For the text-containing cell, return its midpoint in (X, Y) coordinate format. 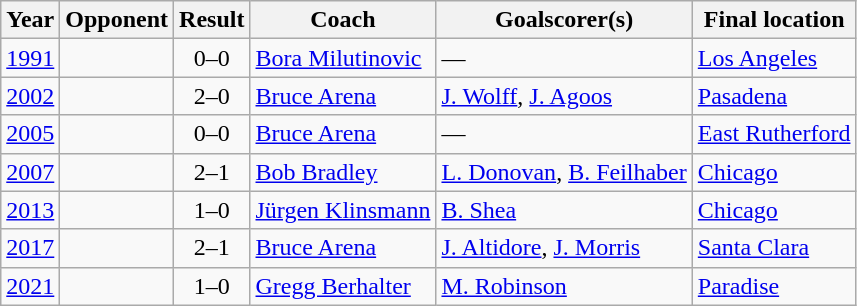
Jürgen Klinsmann (343, 210)
1991 (30, 58)
2013 (30, 210)
2002 (30, 96)
Pasadena (774, 96)
Bora Milutinovic (343, 58)
Year (30, 20)
Bob Bradley (343, 172)
J. Altidore, J. Morris (564, 248)
Final location (774, 20)
Los Angeles (774, 58)
Result (212, 20)
Paradise (774, 286)
L. Donovan, B. Feilhaber (564, 172)
Coach (343, 20)
2005 (30, 134)
2–0 (212, 96)
J. Wolff, J. Agoos (564, 96)
2007 (30, 172)
2021 (30, 286)
B. Shea (564, 210)
East Rutherford (774, 134)
M. Robinson (564, 286)
Gregg Berhalter (343, 286)
Santa Clara (774, 248)
Opponent (117, 20)
Goalscorer(s) (564, 20)
2017 (30, 248)
